For the text-containing cell, return its midpoint in (x, y) coordinate format. 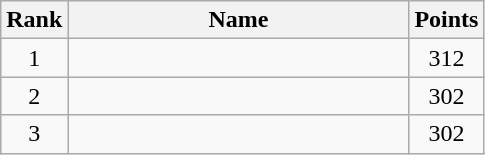
2 (34, 96)
Rank (34, 20)
1 (34, 58)
Name (238, 20)
312 (446, 58)
3 (34, 134)
Points (446, 20)
